For the text-containing cell, return its midpoint in [x, y] coordinate format. 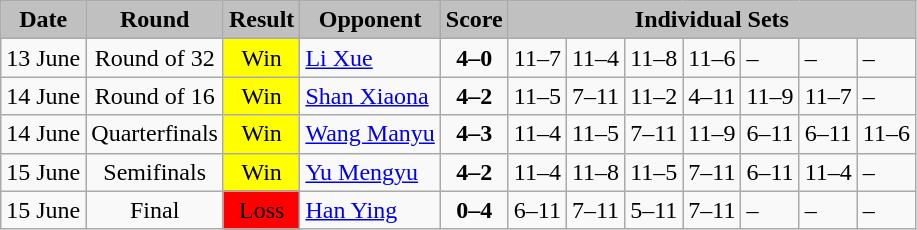
11–2 [654, 96]
0–4 [474, 210]
Loss [261, 210]
5–11 [654, 210]
Wang Manyu [370, 134]
4–0 [474, 58]
Round of 32 [155, 58]
4–3 [474, 134]
Round of 16 [155, 96]
Quarterfinals [155, 134]
13 June [44, 58]
Result [261, 20]
Final [155, 210]
Shan Xiaona [370, 96]
Round [155, 20]
Semifinals [155, 172]
Han Ying [370, 210]
Opponent [370, 20]
Date [44, 20]
Individual Sets [712, 20]
Score [474, 20]
4–11 [712, 96]
Yu Mengyu [370, 172]
Li Xue [370, 58]
